Locate the cell with the specified text and output its (x, y) center coordinate. 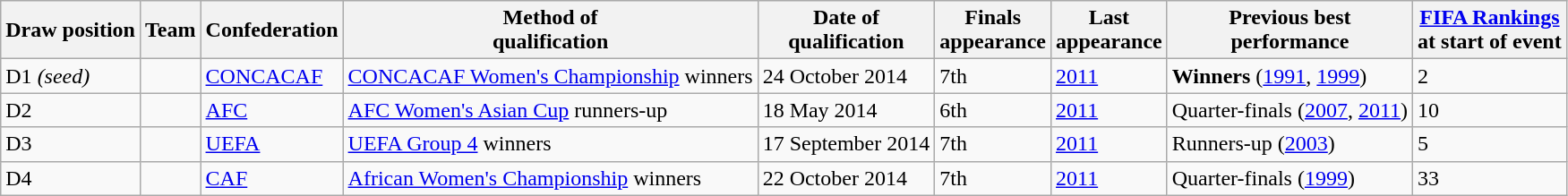
UEFA Group 4 winners (550, 144)
Finalsappearance (993, 30)
33 (1490, 178)
Previous bestperformance (1290, 30)
Quarter-finals (2007, 2011) (1290, 110)
AFC Women's Asian Cup runners-up (550, 110)
6th (993, 110)
Lastappearance (1110, 30)
D2 (71, 110)
18 May 2014 (846, 110)
Runners-up (2003) (1290, 144)
D1 (seed) (71, 76)
24 October 2014 (846, 76)
Winners (1991, 1999) (1290, 76)
African Women's Championship winners (550, 178)
CONCACAF Women's Championship winners (550, 76)
5 (1490, 144)
FIFA Rankingsat start of event (1490, 30)
2 (1490, 76)
17 September 2014 (846, 144)
Confederation (272, 30)
Quarter-finals (1999) (1290, 178)
22 October 2014 (846, 178)
D4 (71, 178)
CAF (272, 178)
Team (170, 30)
Date ofqualification (846, 30)
UEFA (272, 144)
D3 (71, 144)
Draw position (71, 30)
CONCACAF (272, 76)
10 (1490, 110)
AFC (272, 110)
Method ofqualification (550, 30)
